Output the (X, Y) coordinate of the center of the cell containing the given text.  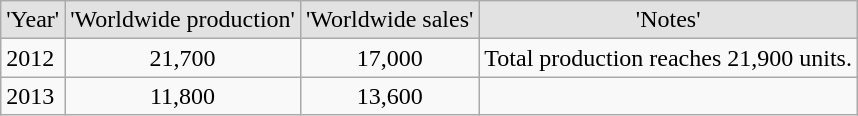
17,000 (389, 58)
'Worldwide production' (183, 20)
11,800 (183, 96)
Total production reaches 21,900 units. (668, 58)
13,600 (389, 96)
'Year' (33, 20)
2013 (33, 96)
2012 (33, 58)
'Worldwide sales' (389, 20)
21,700 (183, 58)
'Notes' (668, 20)
